Identify which cell holds the provided text, then report its (x, y) central coordinate. 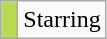
Starring (62, 20)
